Identify which cell holds the provided text, then report its [x, y] central coordinate. 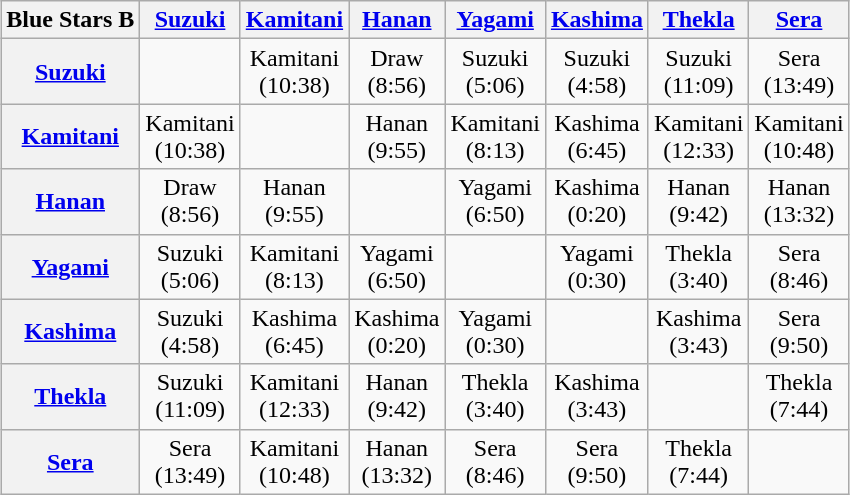
Blue Stars B [70, 20]
